Return (X, Y) of the center of cell containing provided text 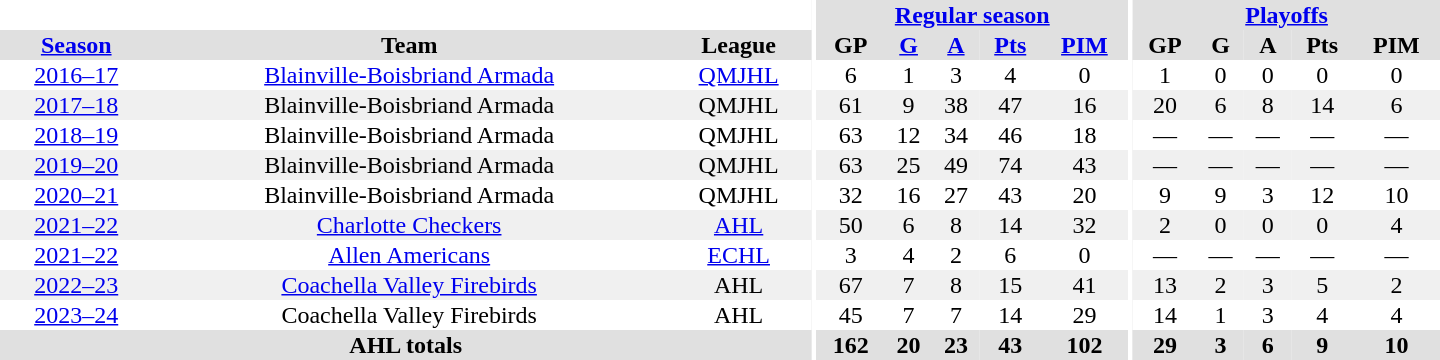
2018–19 (76, 135)
2022–23 (76, 285)
50 (851, 225)
162 (851, 345)
46 (1010, 135)
25 (908, 165)
AHL totals (406, 345)
23 (956, 345)
Playoffs (1286, 15)
2016–17 (76, 75)
18 (1084, 135)
ECHL (738, 255)
34 (956, 135)
38 (956, 105)
Regular season (972, 15)
27 (956, 195)
2020–21 (76, 195)
Charlotte Checkers (408, 225)
13 (1165, 285)
49 (956, 165)
47 (1010, 105)
5 (1322, 285)
61 (851, 105)
41 (1084, 285)
102 (1084, 345)
67 (851, 285)
15 (1010, 285)
Team (408, 45)
Season (76, 45)
2019–20 (76, 165)
74 (1010, 165)
2017–18 (76, 105)
League (738, 45)
2023–24 (76, 315)
Allen Americans (408, 255)
45 (851, 315)
